Provide the (x, y) coordinate of the cell's center where the given text is located.  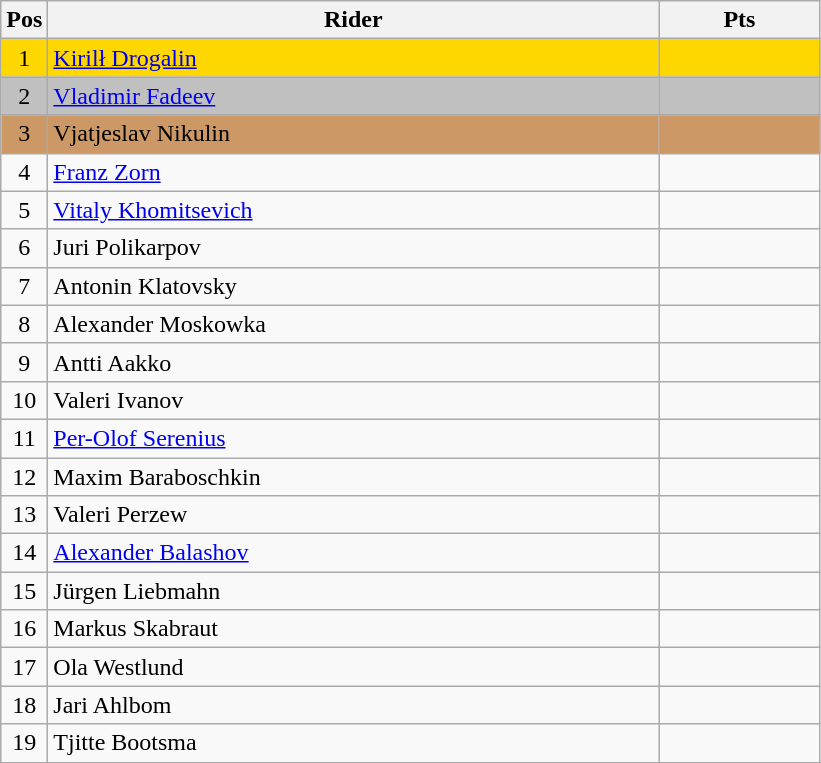
17 (24, 667)
16 (24, 629)
6 (24, 248)
15 (24, 591)
Rider (354, 20)
Per-Olof Serenius (354, 438)
4 (24, 172)
Antti Aakko (354, 362)
12 (24, 477)
Juri Polikarpov (354, 248)
Alexander Balashov (354, 553)
13 (24, 515)
Ola Westlund (354, 667)
7 (24, 286)
5 (24, 210)
Tjitte Bootsma (354, 743)
Pos (24, 20)
Valeri Perzew (354, 515)
9 (24, 362)
Kirilł Drogalin (354, 58)
Alexander Moskowka (354, 324)
Franz Zorn (354, 172)
Jürgen Liebmahn (354, 591)
Vladimir Fadeev (354, 96)
8 (24, 324)
2 (24, 96)
Jari Ahlbom (354, 705)
1 (24, 58)
Valeri Ivanov (354, 400)
10 (24, 400)
Vjatjeslav Nikulin (354, 134)
3 (24, 134)
Vitaly Khomitsevich (354, 210)
Pts (740, 20)
14 (24, 553)
Maxim Baraboschkin (354, 477)
Antonin Klatovsky (354, 286)
18 (24, 705)
19 (24, 743)
Markus Skabraut (354, 629)
11 (24, 438)
